Determine the [x, y] coordinate at the center of the cell enclosing the given text.  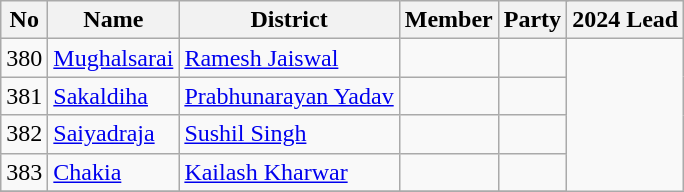
Member [448, 20]
No [24, 20]
Kailash Kharwar [289, 172]
381 [24, 96]
Ramesh Jaiswal [289, 58]
Sushil Singh [289, 134]
Party [532, 20]
Prabhunarayan Yadav [289, 96]
2024 Lead [626, 20]
Name [114, 20]
383 [24, 172]
Sakaldiha [114, 96]
District [289, 20]
Mughalsarai [114, 58]
Chakia [114, 172]
Saiyadraja [114, 134]
382 [24, 134]
380 [24, 58]
